Return [x, y] of the center of cell containing provided text 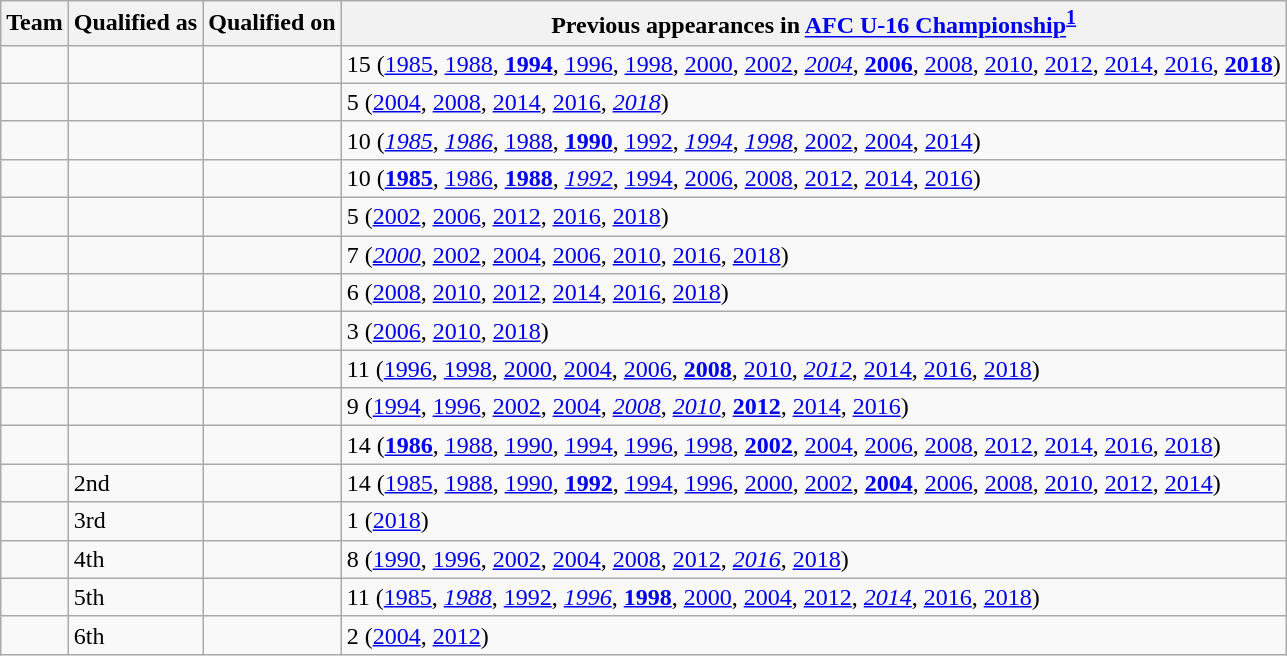
10 (1985, 1986, 1988, 1990, 1992, 1994, 1998, 2002, 2004, 2014) [814, 140]
14 (1985, 1988, 1990, 1992, 1994, 1996, 2000, 2002, 2004, 2006, 2008, 2010, 2012, 2014) [814, 483]
6 (2008, 2010, 2012, 2014, 2016, 2018) [814, 293]
5 (2004, 2008, 2014, 2016, 2018) [814, 102]
5 (2002, 2006, 2012, 2016, 2018) [814, 217]
5th [135, 597]
15 (1985, 1988, 1994, 1996, 1998, 2000, 2002, 2004, 2006, 2008, 2010, 2012, 2014, 2016, 2018) [814, 64]
14 (1986, 1988, 1990, 1994, 1996, 1998, 2002, 2004, 2006, 2008, 2012, 2014, 2016, 2018) [814, 445]
9 (1994, 1996, 2002, 2004, 2008, 2010, 2012, 2014, 2016) [814, 407]
10 (1985, 1986, 1988, 1992, 1994, 2006, 2008, 2012, 2014, 2016) [814, 178]
Qualified as [135, 24]
11 (1996, 1998, 2000, 2004, 2006, 2008, 2010, 2012, 2014, 2016, 2018) [814, 369]
1 (2018) [814, 521]
Qualified on [272, 24]
Team [35, 24]
7 (2000, 2002, 2004, 2006, 2010, 2016, 2018) [814, 255]
3rd [135, 521]
3 (2006, 2010, 2018) [814, 331]
4th [135, 559]
2 (2004, 2012) [814, 635]
11 (1985, 1988, 1992, 1996, 1998, 2000, 2004, 2012, 2014, 2016, 2018) [814, 597]
2nd [135, 483]
6th [135, 635]
Previous appearances in AFC U-16 Championship1 [814, 24]
8 (1990, 1996, 2002, 2004, 2008, 2012, 2016, 2018) [814, 559]
